For the text-containing cell, return its midpoint in (X, Y) coordinate format. 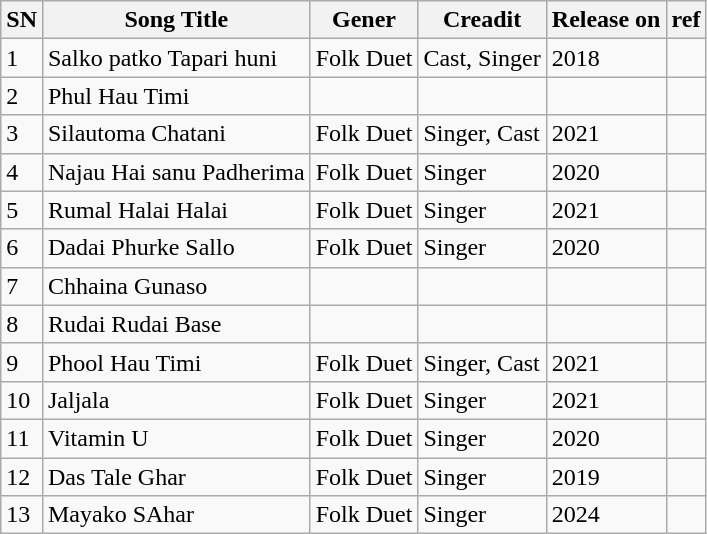
Song Title (176, 20)
Silautoma Chatani (176, 134)
13 (22, 515)
Chhaina Gunaso (176, 286)
12 (22, 477)
Rudai Rudai Base (176, 324)
Creadit (482, 20)
2019 (606, 477)
ref (686, 20)
Rumal Halai Halai (176, 210)
2 (22, 96)
Release on (606, 20)
SN (22, 20)
8 (22, 324)
9 (22, 362)
Mayako SAhar (176, 515)
1 (22, 58)
Phool Hau Timi (176, 362)
3 (22, 134)
Cast, Singer (482, 58)
Das Tale Ghar (176, 477)
5 (22, 210)
Salko patko Tapari huni (176, 58)
Phul Hau Timi (176, 96)
Najau Hai sanu Padherima (176, 172)
Dadai Phurke Sallo (176, 248)
2018 (606, 58)
Jaljala (176, 400)
10 (22, 400)
Vitamin U (176, 438)
Gener (364, 20)
2024 (606, 515)
11 (22, 438)
6 (22, 248)
7 (22, 286)
4 (22, 172)
